From the cell containing the given text, extract its center point as [X, Y] coordinate. 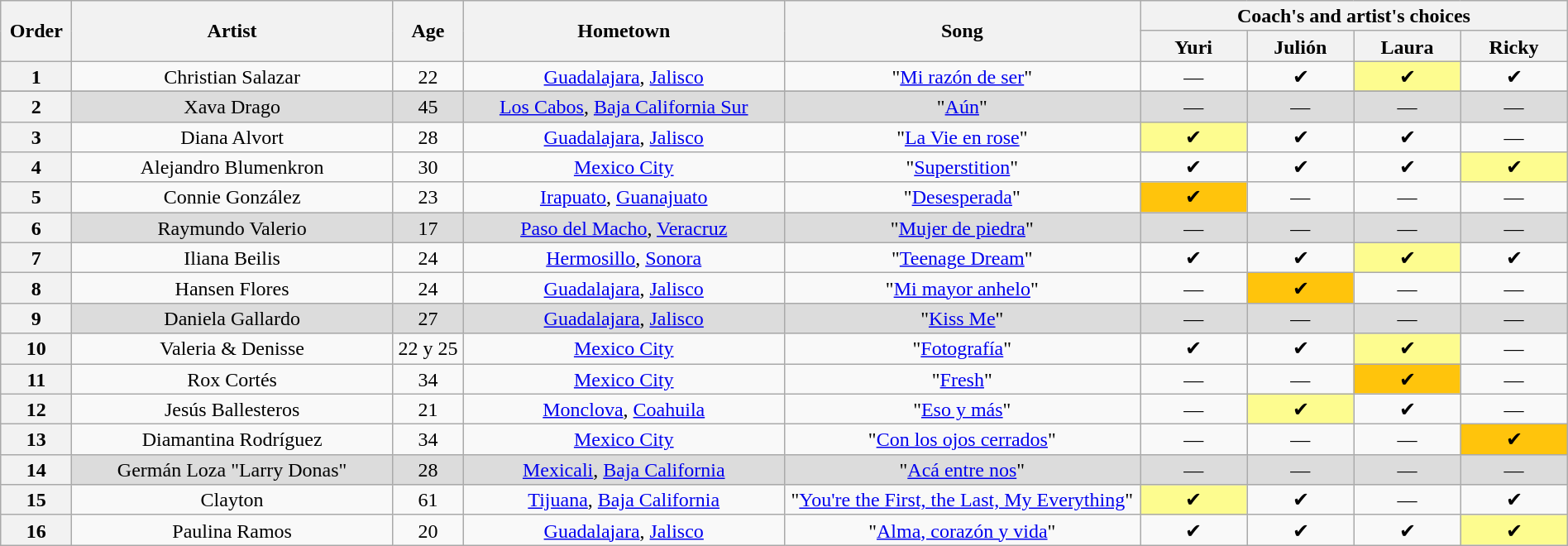
"Desesperada" [963, 197]
"Fresh" [963, 379]
15 [36, 500]
6 [36, 228]
Hometown [624, 31]
10 [36, 349]
Diana Alvort [232, 137]
"Mujer de piedra" [963, 228]
Monclova, Coahuila [624, 409]
1 [36, 76]
4 [36, 167]
"Eso y más" [963, 409]
Age [428, 31]
8 [36, 288]
Los Cabos, Baja California Sur [624, 106]
Connie González [232, 197]
"Kiss Me" [963, 318]
Daniela Gallardo [232, 318]
"Con los ojos cerrados" [963, 440]
17 [428, 228]
Coach's and artist's choices [1355, 17]
Irapuato, Guanajuato [624, 197]
Diamantina Rodríguez [232, 440]
Order [36, 31]
"Acá entre nos" [963, 470]
12 [36, 409]
Iliana Beilis [232, 258]
Valeria & Denisse [232, 349]
13 [36, 440]
14 [36, 470]
Jesús Ballesteros [232, 409]
22 [428, 76]
"La Vie en rose" [963, 137]
7 [36, 258]
22 y 25 [428, 349]
"Superstition" [963, 167]
Clayton [232, 500]
"Aún" [963, 106]
Hermosillo, Sonora [624, 258]
61 [428, 500]
23 [428, 197]
30 [428, 167]
3 [36, 137]
Mexicali, Baja California [624, 470]
Raymundo Valerio [232, 228]
Paso del Macho, Veracruz [624, 228]
20 [428, 529]
Christian Salazar [232, 76]
27 [428, 318]
Xava Drago [232, 106]
45 [428, 106]
"Mi mayor anhelo" [963, 288]
2 [36, 106]
Germán Loza "Larry Donas" [232, 470]
Artist [232, 31]
5 [36, 197]
Alejandro Blumenkron [232, 167]
9 [36, 318]
Julión [1300, 46]
Rox Cortés [232, 379]
"Mi razón de ser" [963, 76]
Tijuana, Baja California [624, 500]
21 [428, 409]
Hansen Flores [232, 288]
Laura [1408, 46]
Yuri [1194, 46]
Song [963, 31]
11 [36, 379]
"Fotografía" [963, 349]
16 [36, 529]
Paulina Ramos [232, 529]
Ricky [1513, 46]
"Teenage Dream" [963, 258]
"You're the First, the Last, My Everything" [963, 500]
"Alma, corazón y vida" [963, 529]
